For the text-containing cell, return its midpoint in (X, Y) coordinate format. 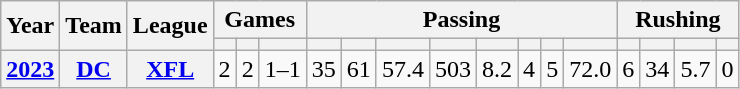
1–1 (282, 69)
35 (324, 69)
4 (530, 69)
Games (260, 20)
Passing (461, 20)
72.0 (590, 69)
DC (94, 69)
0 (728, 69)
5 (552, 69)
8.2 (498, 69)
Team (94, 26)
34 (658, 69)
Year (30, 26)
6 (628, 69)
57.4 (402, 69)
Rushing (678, 20)
League (170, 26)
61 (358, 69)
XFL (170, 69)
2023 (30, 69)
5.7 (696, 69)
503 (452, 69)
